Extract the [X, Y] coordinate from the center of the cell holding the provided text.  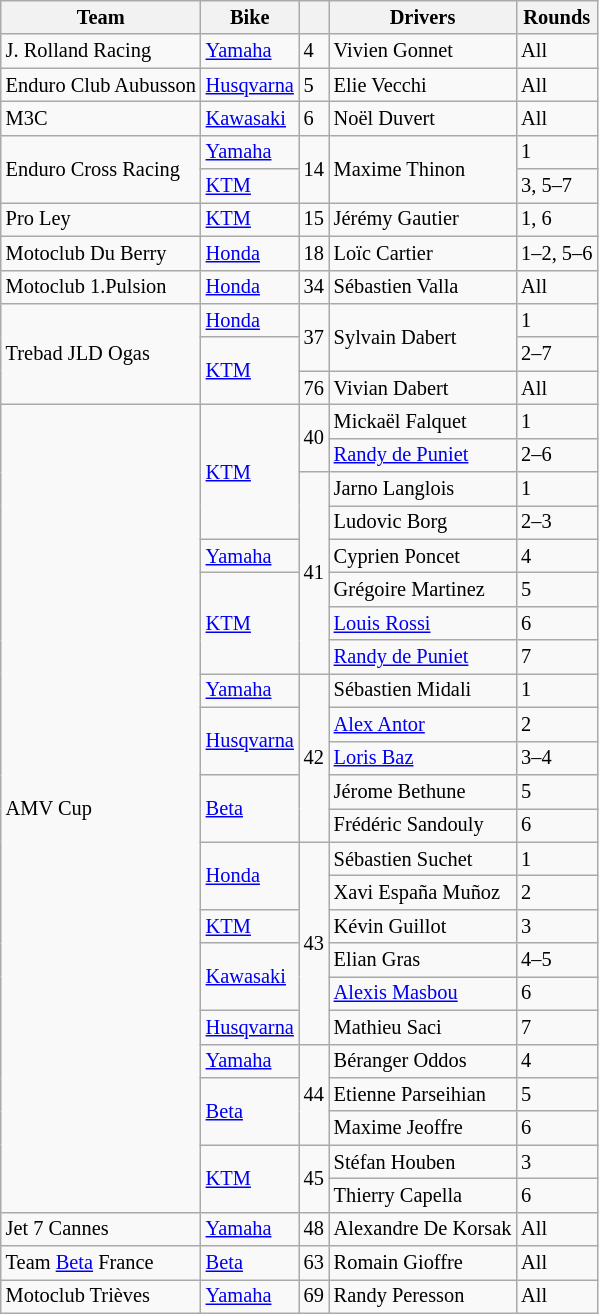
63 [314, 1263]
4–5 [556, 960]
1–2, 5–6 [556, 253]
J. Rolland Racing [101, 51]
Xavi España Muñoz [422, 892]
Enduro Club Aubusson [101, 85]
Romain Gioffre [422, 1263]
18 [314, 253]
14 [314, 168]
Trebad JLD Ogas [101, 354]
M3C [101, 118]
45 [314, 1178]
15 [314, 219]
43 [314, 943]
48 [314, 1229]
Ludovic Borg [422, 522]
Drivers [422, 17]
76 [314, 388]
Randy Peresson [422, 1296]
3, 5–7 [556, 186]
41 [314, 573]
34 [314, 287]
Alexandre De Korsak [422, 1229]
AMV Cup [101, 808]
Alexis Masbou [422, 993]
Béranger Oddos [422, 1061]
3–4 [556, 758]
Motoclub Trièves [101, 1296]
Noël Duvert [422, 118]
Sébastien Suchet [422, 859]
42 [314, 757]
Vivian Dabert [422, 388]
Sylvain Dabert [422, 336]
Pro Ley [101, 219]
Louis Rossi [422, 623]
1, 6 [556, 219]
Etienne Parseihian [422, 1094]
Mathieu Saci [422, 1027]
Kévin Guillot [422, 926]
Cyprien Poncet [422, 556]
69 [314, 1296]
Rounds [556, 17]
Loris Baz [422, 758]
Maxime Thinon [422, 168]
2–6 [556, 455]
Maxime Jeoffre [422, 1128]
37 [314, 336]
Alex Antor [422, 724]
Loïc Cartier [422, 253]
Team [101, 17]
Sébastien Valla [422, 287]
Sébastien Midali [422, 690]
2–7 [556, 354]
40 [314, 438]
Stéfan Houben [422, 1162]
Enduro Cross Racing [101, 168]
Jet 7 Cannes [101, 1229]
44 [314, 1094]
Elie Vecchi [422, 85]
Jarno Langlois [422, 489]
Elian Gras [422, 960]
Jérome Bethune [422, 791]
Frédéric Sandouly [422, 825]
Motoclub Du Berry [101, 253]
Jérémy Gautier [422, 219]
2–3 [556, 522]
Bike [250, 17]
Mickaël Falquet [422, 421]
Vivien Gonnet [422, 51]
Motoclub 1.Pulsion [101, 287]
Thierry Capella [422, 1195]
Team Beta France [101, 1263]
Grégoire Martinez [422, 589]
